From the cell containing the given text, extract its center point as (x, y) coordinate. 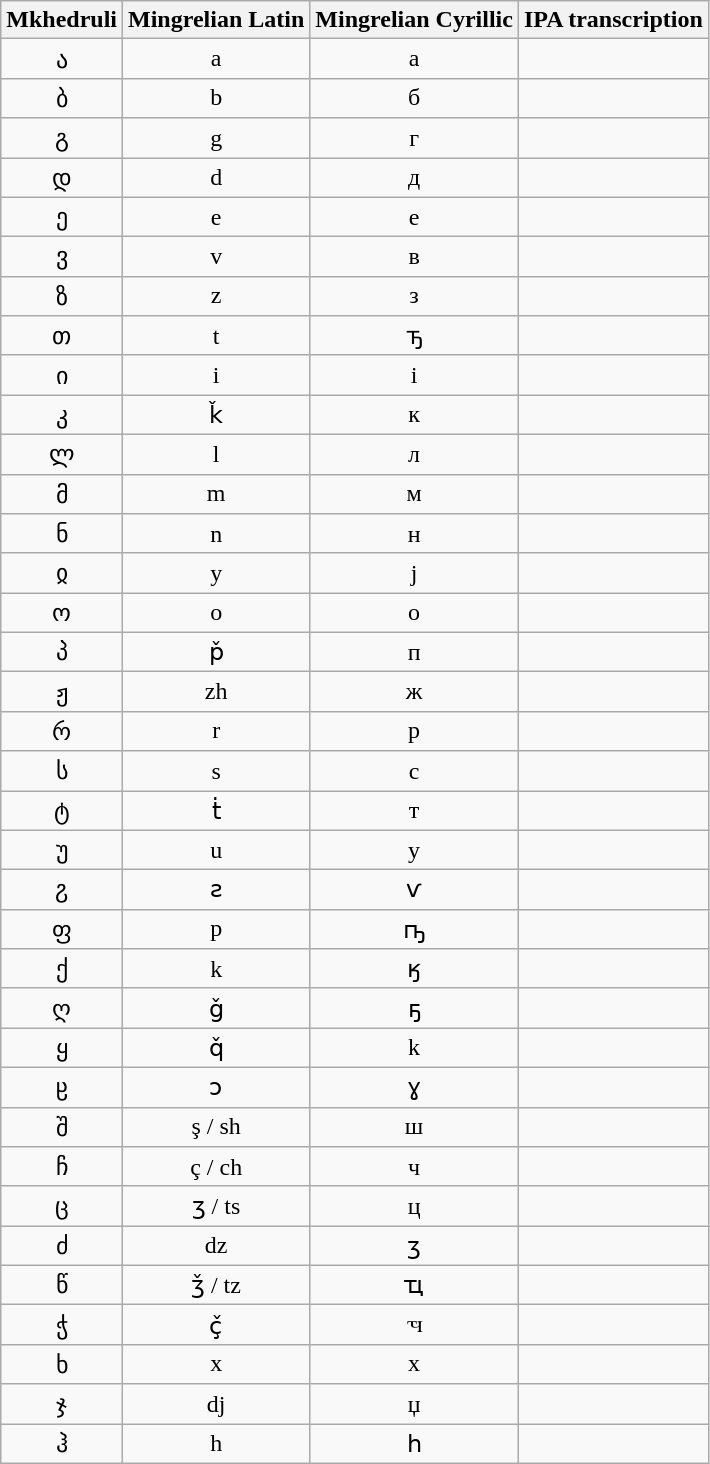
д (414, 178)
კ (62, 415)
ʒ / ts (216, 1206)
ч (414, 1167)
ƨ (216, 890)
ж (414, 692)
ј (414, 573)
р (414, 731)
ṫ (216, 810)
ǯ / tz (216, 1285)
с (414, 771)
s (216, 771)
m (216, 494)
dj (216, 1404)
ჰ (62, 1444)
a (216, 59)
н (414, 534)
ꚋ (414, 336)
zh (216, 692)
z (216, 296)
r (216, 731)
ჟ (62, 692)
л (414, 454)
һ (414, 1444)
е (414, 217)
ლ (62, 454)
ც (62, 1206)
џ (414, 1404)
ვ (62, 257)
ე (62, 217)
ზ (62, 296)
ꚓ (414, 1325)
g (216, 138)
t (216, 336)
ӡ (414, 1246)
ს (62, 771)
т (414, 810)
ç̌ (216, 1325)
ტ (62, 810)
y (216, 573)
მ (62, 494)
რ (62, 731)
ბ (62, 98)
ჩ (62, 1167)
ҧ (414, 929)
ѵ (414, 890)
з (414, 296)
ჭ (62, 1325)
ç / ch (216, 1167)
e (216, 217)
ჲ (62, 573)
ყ (62, 1048)
Mingrelian Latin (216, 20)
d (216, 178)
ӄ (414, 969)
м (414, 494)
Mingrelian Cyrillic (414, 20)
х (414, 1364)
o (216, 613)
q̌ (216, 1048)
у (414, 850)
ɔ (216, 1087)
h (216, 1444)
u (216, 850)
l (216, 454)
ჯ (62, 1404)
а (414, 59)
к (414, 415)
ხ (62, 1364)
ო (62, 613)
დ (62, 178)
უ (62, 850)
dz (216, 1246)
ნ (62, 534)
ჷ (62, 890)
ჸ (62, 1087)
ძ (62, 1246)
г (414, 138)
ǧ (216, 1008)
ш (414, 1127)
ц (414, 1206)
თ (62, 336)
о (414, 613)
b (216, 98)
p (216, 929)
Mkhedruli (62, 20)
і (414, 375)
n (216, 534)
წ (62, 1285)
ფ (62, 929)
ş / sh (216, 1127)
ა (62, 59)
პ (62, 652)
ҵ (414, 1285)
x (216, 1364)
б (414, 98)
ǩ (216, 415)
ქ (62, 969)
i (216, 375)
IPA transcription (613, 20)
ɣ (414, 1087)
გ (62, 138)
ი (62, 375)
ღ (62, 1008)
в (414, 257)
შ (62, 1127)
p̌ (216, 652)
ҕ (414, 1008)
v (216, 257)
п (414, 652)
